Extract the (x, y) coordinate from the center of the cell holding the provided text.  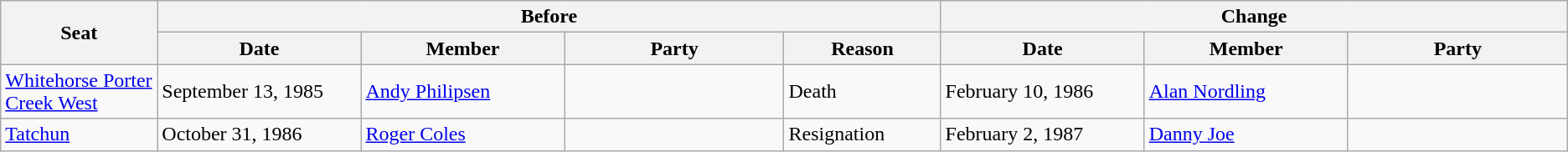
Resignation (863, 134)
Tatchun (79, 134)
Death (863, 92)
Seat (79, 33)
Change (1254, 17)
February 10, 1986 (1042, 92)
Reason (863, 48)
February 2, 1987 (1042, 134)
Danny Joe (1246, 134)
September 13, 1985 (260, 92)
Roger Coles (462, 134)
Before (549, 17)
Alan Nordling (1246, 92)
Andy Philipsen (462, 92)
October 31, 1986 (260, 134)
Whitehorse Porter Creek West (79, 92)
